Extract the (X, Y) coordinate from the center of the cell holding the provided text.  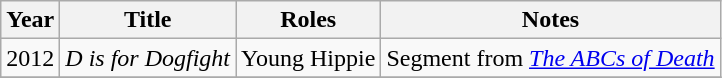
Young Hippie (308, 58)
Notes (550, 20)
2012 (30, 58)
D is for Dogfight (148, 58)
Roles (308, 20)
Title (148, 20)
Segment from The ABCs of Death (550, 58)
Year (30, 20)
